Pinpoint the cell where the given text exists, returning its (X, Y) midpoint coordinate. 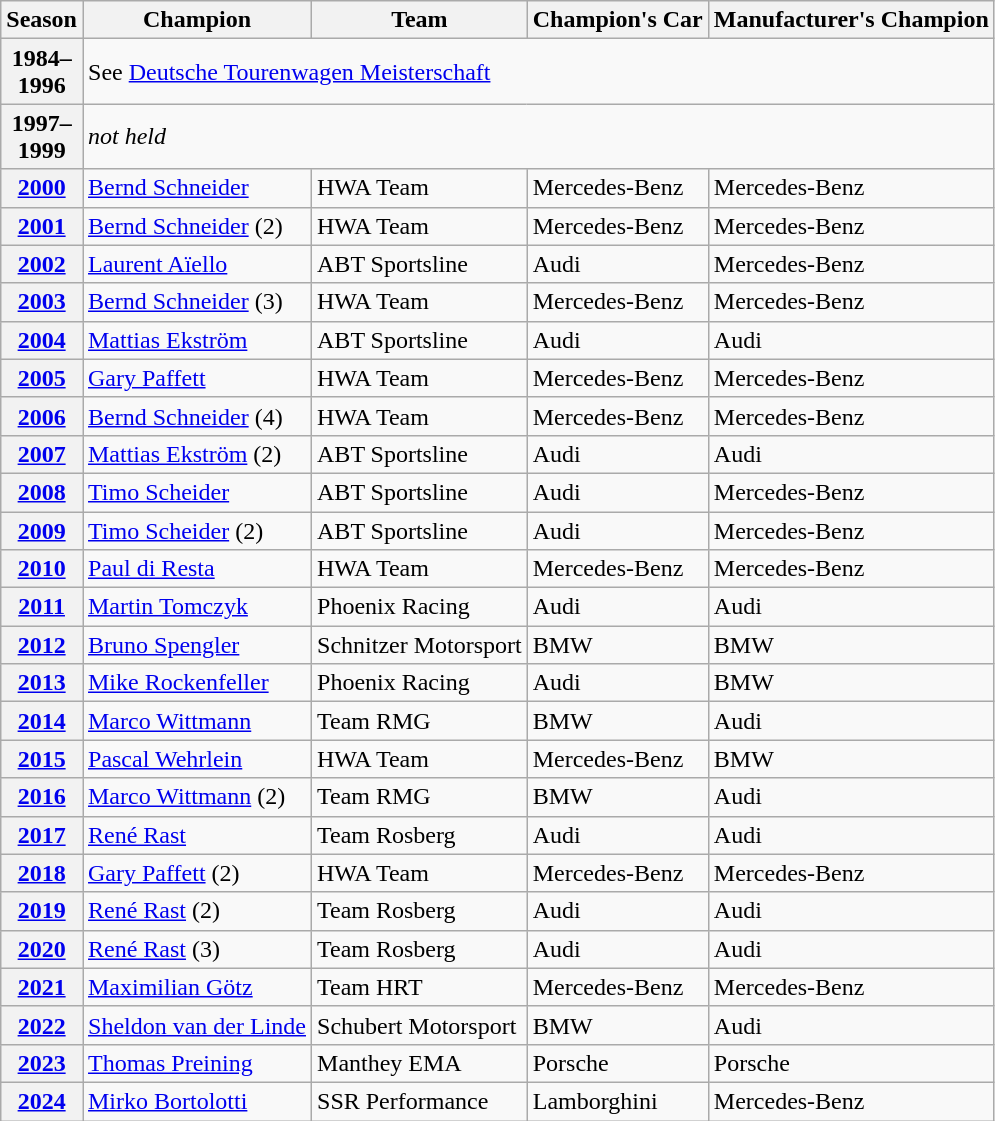
2008 (42, 492)
Maximilian Götz (196, 987)
Team HRT (420, 987)
2021 (42, 987)
Bernd Schneider (196, 188)
2018 (42, 873)
Schubert Motorsport (420, 1025)
Bernd Schneider (2) (196, 226)
Mirko Bortolotti (196, 1101)
2002 (42, 264)
Timo Scheider (2) (196, 531)
2013 (42, 683)
Schnitzer Motorsport (420, 645)
2000 (42, 188)
Bernd Schneider (3) (196, 302)
Manthey EMA (420, 1063)
2012 (42, 645)
2015 (42, 759)
Sheldon van der Linde (196, 1025)
2006 (42, 416)
2001 (42, 226)
2016 (42, 797)
René Rast (3) (196, 949)
2009 (42, 531)
Team (420, 20)
Bernd Schneider (4) (196, 416)
2003 (42, 302)
Marco Wittmann (2) (196, 797)
2005 (42, 378)
1984–1996 (42, 72)
Lamborghini (618, 1101)
Thomas Preining (196, 1063)
2007 (42, 454)
Manufacturer's Champion (851, 20)
2019 (42, 911)
2023 (42, 1063)
René Rast (2) (196, 911)
SSR Performance (420, 1101)
2004 (42, 340)
Champion (196, 20)
2010 (42, 569)
Bruno Spengler (196, 645)
2011 (42, 607)
Laurent Aïello (196, 264)
Gary Paffett (196, 378)
2017 (42, 835)
Mattias Ekström (196, 340)
Mattias Ekström (2) (196, 454)
2014 (42, 721)
2024 (42, 1101)
Paul di Resta (196, 569)
Gary Paffett (2) (196, 873)
2022 (42, 1025)
Champion's Car (618, 20)
1997–1999 (42, 136)
Season (42, 20)
Marco Wittmann (196, 721)
Timo Scheider (196, 492)
Pascal Wehrlein (196, 759)
See Deutsche Tourenwagen Meisterschaft (538, 72)
2020 (42, 949)
Mike Rockenfeller (196, 683)
not held (538, 136)
René Rast (196, 835)
Martin Tomczyk (196, 607)
